Identify which cell holds the provided text, then report its (X, Y) central coordinate. 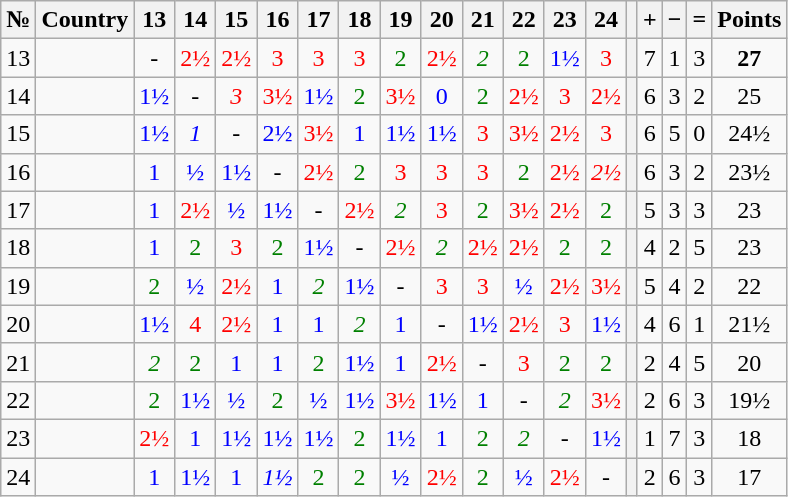
= (700, 20)
25 (750, 96)
Country (85, 20)
+ (650, 20)
− (674, 20)
24½ (750, 134)
№ (18, 20)
27 (750, 58)
21½ (750, 324)
Points (750, 20)
23½ (750, 172)
19½ (750, 400)
